Scan for the cell matching the given text and deliver its (X, Y) coordinate at center. 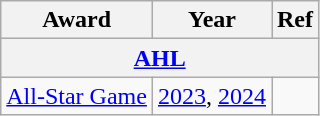
Ref (296, 20)
AHL (160, 58)
Year (212, 20)
All-Star Game (77, 96)
2023, 2024 (212, 96)
Award (77, 20)
